Output the (X, Y) coordinate of the center of the cell containing the given text.  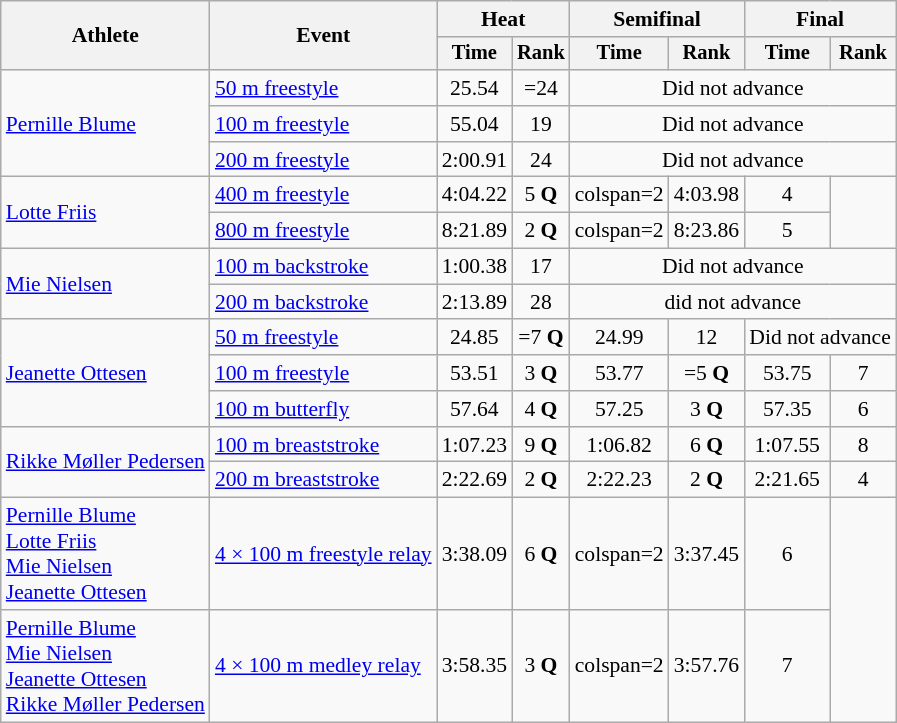
=24 (541, 88)
4 × 100 m medley relay (324, 666)
53.75 (787, 373)
Pernille BlumeMie NielsenJeanette OttesenRikke Møller Pedersen (106, 666)
4 Q (541, 409)
5 Q (541, 195)
12 (706, 338)
2:13.89 (474, 302)
24.99 (620, 338)
8:21.89 (474, 231)
28 (541, 302)
2:21.65 (787, 480)
55.04 (474, 124)
5 (787, 231)
=5 Q (706, 373)
Heat (504, 19)
Semifinal (658, 19)
did not advance (733, 302)
25.54 (474, 88)
100 m breaststroke (324, 445)
1:07.23 (474, 445)
100 m backstroke (324, 267)
800 m freestyle (324, 231)
1:06.82 (620, 445)
200 m backstroke (324, 302)
Lotte Friis (106, 212)
24.85 (474, 338)
4 × 100 m freestyle relay (324, 554)
Pernille Blume (106, 124)
400 m freestyle (324, 195)
17 (541, 267)
Athlete (106, 36)
1:00.38 (474, 267)
19 (541, 124)
53.51 (474, 373)
1:07.55 (787, 445)
4:04.22 (474, 195)
3:57.76 (706, 666)
200 m breaststroke (324, 480)
100 m butterfly (324, 409)
Rikke Møller Pedersen (106, 462)
4:03.98 (706, 195)
2:22.69 (474, 480)
3:58.35 (474, 666)
57.35 (787, 409)
8 (863, 445)
57.64 (474, 409)
53.77 (620, 373)
3:37.45 (706, 554)
200 m freestyle (324, 160)
8:23.86 (706, 231)
Pernille BlumeLotte FriisMie NielsenJeanette Ottesen (106, 554)
24 (541, 160)
3:38.09 (474, 554)
Final (820, 19)
Mie Nielsen (106, 284)
9 Q (541, 445)
=7 Q (541, 338)
2:22.23 (620, 480)
2:00.91 (474, 160)
Event (324, 36)
57.25 (620, 409)
Jeanette Ottesen (106, 374)
